Pinpoint the cell where the given text exists, returning its [X, Y] midpoint coordinate. 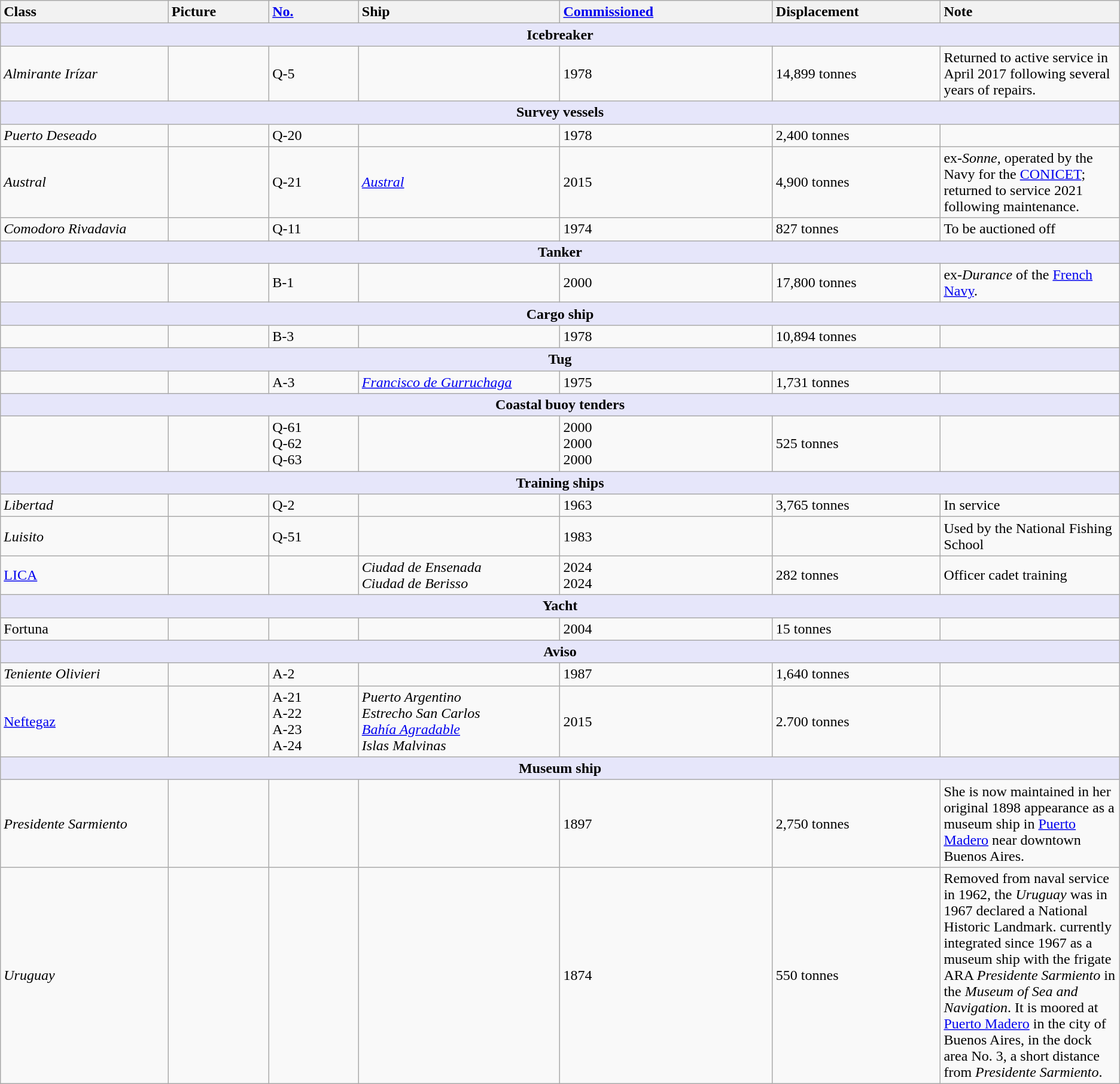
Uruguay [85, 975]
17,800 tonnes [857, 282]
Tanker [560, 252]
Neftegaz [85, 721]
Note [1030, 12]
200020002000 [666, 444]
Returned to active service in April 2017 following several years of repairs. [1030, 74]
Icebreaker [560, 35]
Displacement [857, 12]
Q-20 [314, 135]
To be auctioned off [1030, 229]
827 tonnes [857, 229]
Museum ship [560, 768]
Francisco de Gurruchaga [459, 382]
1974 [666, 229]
Commissioned [666, 12]
Q-2 [314, 506]
2,400 tonnes [857, 135]
Coastal buoy tenders [560, 405]
Picture [218, 12]
1983 [666, 536]
1,640 tonnes [857, 674]
In service [1030, 506]
Cargo ship [560, 313]
LICA [85, 576]
1,731 tonnes [857, 382]
Libertad [85, 506]
1874 [666, 975]
Almirante Irízar [85, 74]
Q-51 [314, 536]
Q-61Q-62Q-63 [314, 444]
Ciudad de EnsenadaCiudad de Berisso [459, 576]
ex-Sonne, operated by the Navy for the CONICET; returned to service 2021 following maintenance. [1030, 182]
B-3 [314, 336]
14,899 tonnes [857, 74]
Fortuna [85, 629]
Luisito [85, 536]
Survey vessels [560, 112]
Q-5 [314, 74]
525 tonnes [857, 444]
She is now maintained in her original 1898 appearance as a museum ship in Puerto Madero near downtown Buenos Aires. [1030, 823]
A-3 [314, 382]
A-21A-22A-23A-24 [314, 721]
3,765 tonnes [857, 506]
Comodoro Rivadavia [85, 229]
Yacht [560, 606]
282 tonnes [857, 576]
20242024 [666, 576]
Training ships [560, 483]
1987 [666, 674]
Tug [560, 359]
Ship [459, 12]
Aviso [560, 651]
1897 [666, 823]
Puerto Deseado [85, 135]
2.700 tonnes [857, 721]
Officer cadet training [1030, 576]
10,894 tonnes [857, 336]
Class [85, 12]
Q-11 [314, 229]
1963 [666, 506]
Teniente Olivieri [85, 674]
4,900 tonnes [857, 182]
B-1 [314, 282]
15 tonnes [857, 629]
No. [314, 12]
Q-21 [314, 182]
A-2 [314, 674]
2000 [666, 282]
Presidente Sarmiento [85, 823]
Used by the National Fishing School [1030, 536]
1975 [666, 382]
550 tonnes [857, 975]
ex-Durance of the French Navy. [1030, 282]
2004 [666, 629]
2,750 tonnes [857, 823]
Puerto ArgentinoEstrecho San Carlos Bahía AgradableIslas Malvinas [459, 721]
